Find where the given text appears and provide that cell's center as (X, Y) coordinate. 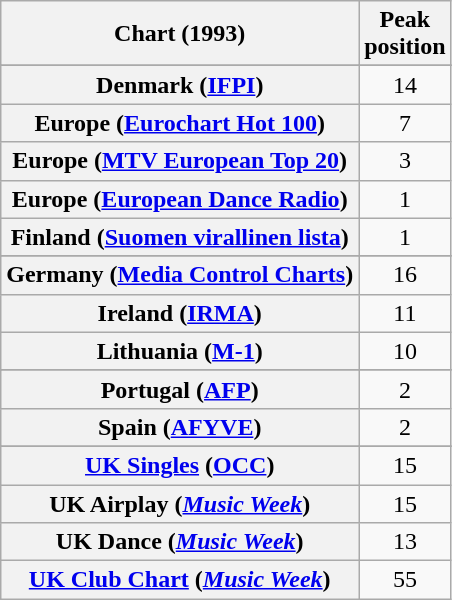
UK Club Chart (Music Week) (180, 580)
11 (405, 313)
UK Airplay (Music Week) (180, 503)
55 (405, 580)
16 (405, 275)
UK Singles (OCC) (180, 465)
3 (405, 161)
7 (405, 123)
Chart (1993) (180, 34)
Europe (MTV European Top 20) (180, 161)
Peakposition (405, 34)
10 (405, 351)
Finland (Suomen virallinen lista) (180, 237)
Denmark (IFPI) (180, 85)
Spain (AFYVE) (180, 427)
Europe (Eurochart Hot 100) (180, 123)
Portugal (AFP) (180, 389)
Germany (Media Control Charts) (180, 275)
Europe (European Dance Radio) (180, 199)
Lithuania (M-1) (180, 351)
Ireland (IRMA) (180, 313)
13 (405, 542)
UK Dance (Music Week) (180, 542)
14 (405, 85)
